Determine the (X, Y) coordinate at the center of the cell enclosing the given text.  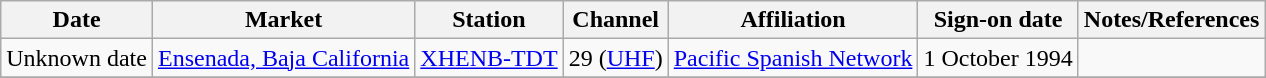
Market (283, 20)
Ensenada, Baja California (283, 58)
Channel (616, 20)
Notes/References (1172, 20)
Unknown date (77, 58)
Station (489, 20)
29 (UHF) (616, 58)
Affiliation (793, 20)
Date (77, 20)
Pacific Spanish Network (793, 58)
1 October 1994 (998, 58)
Sign-on date (998, 20)
XHENB-TDT (489, 58)
